Detect which cell encompasses the target text, then output its (x, y) center coordinate. 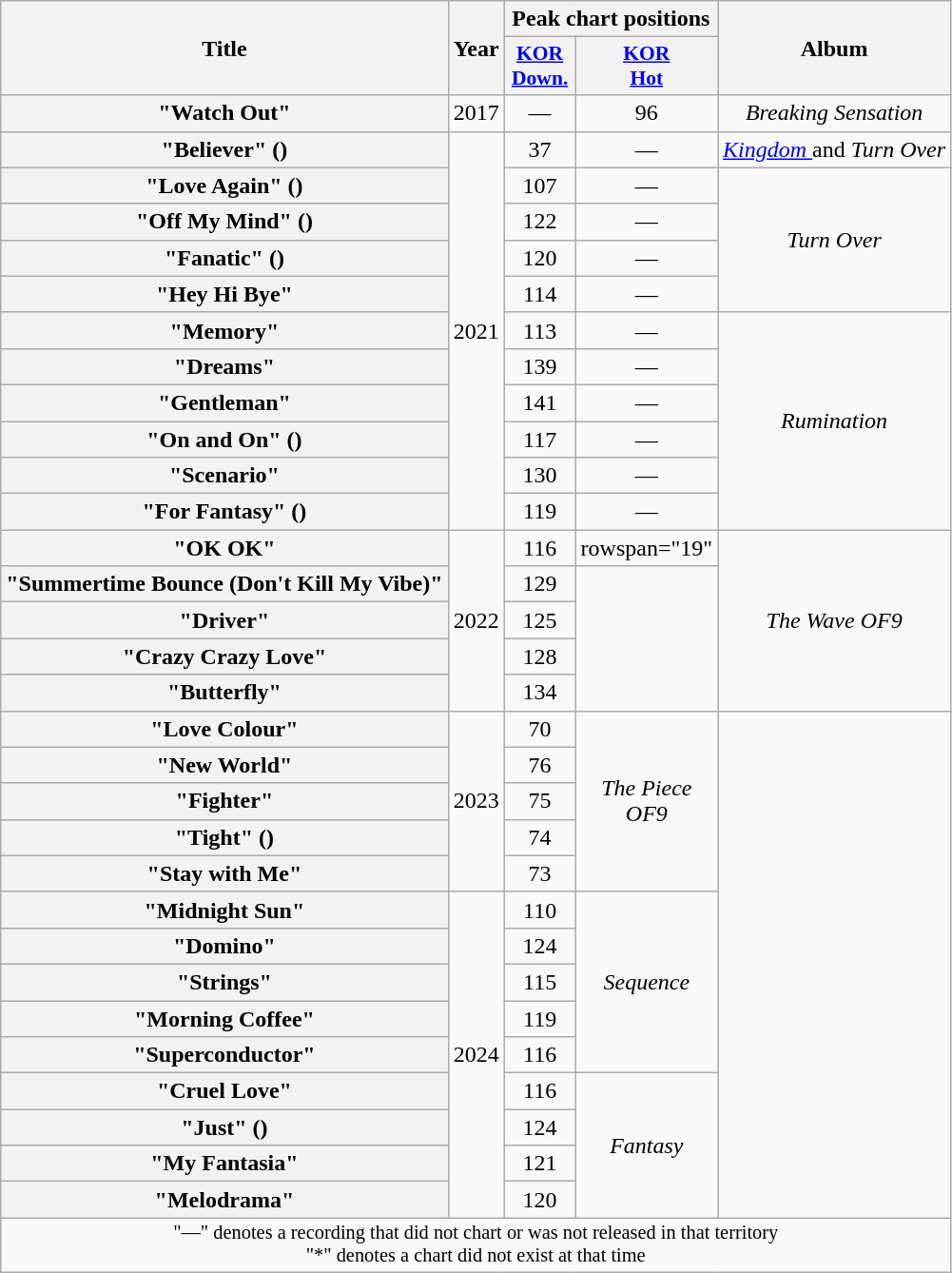
"Midnight Sun" (224, 910)
141 (540, 402)
Fantasy (647, 1146)
"Memory" (224, 330)
"Crazy Crazy Love" (224, 656)
114 (540, 294)
"Driver" (224, 620)
"Fighter" (224, 801)
"Domino" (224, 946)
37 (540, 149)
2017 (476, 113)
128 (540, 656)
70 (540, 729)
"Hey Hi Bye" (224, 294)
74 (540, 837)
"OK OK" (224, 548)
"Just" () (224, 1127)
"Watch Out" (224, 113)
"Summertime Bounce (Don't Kill My Vibe)" (224, 584)
Turn Over (835, 240)
Year (476, 48)
2023 (476, 801)
"Strings" (224, 982)
Album (835, 48)
"Dreams" (224, 366)
134 (540, 693)
"Off My Mind" () (224, 222)
"On and On" () (224, 439)
75 (540, 801)
Breaking Sensation (835, 113)
The Wave OF9 (835, 620)
The Piece OF9 (647, 801)
Peak chart positions (611, 19)
2021 (476, 331)
"My Fantasia" (224, 1164)
122 (540, 222)
"New World" (224, 765)
KORDown. (540, 67)
110 (540, 910)
113 (540, 330)
"Love Again" () (224, 186)
96 (647, 113)
73 (540, 873)
2024 (476, 1054)
"Butterfly" (224, 693)
129 (540, 584)
"Morning Coffee" (224, 1019)
"For Fantasy" () (224, 512)
2022 (476, 620)
"Superconductor" (224, 1055)
130 (540, 476)
"Scenario" (224, 476)
117 (540, 439)
"Tight" () (224, 837)
"Fanatic" () (224, 258)
"Gentleman" (224, 402)
Sequence (647, 982)
"Love Colour" (224, 729)
Rumination (835, 421)
"Stay with Me" (224, 873)
KORHot (647, 67)
rowspan="19" (647, 548)
"Believer" () (224, 149)
"Cruel Love" (224, 1091)
Kingdom and Turn Over (835, 149)
139 (540, 366)
"—" denotes a recording that did not chart or was not released in that territory"*" denotes a chart did not exist at that time (476, 1245)
107 (540, 186)
121 (540, 1164)
Title (224, 48)
115 (540, 982)
"Melodrama" (224, 1200)
125 (540, 620)
76 (540, 765)
